Locate the cell with the specified text and output its [X, Y] center coordinate. 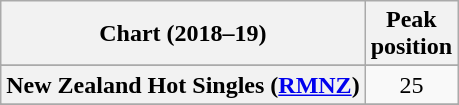
Peakposition [411, 34]
New Zealand Hot Singles (RMNZ) [183, 85]
Chart (2018–19) [183, 34]
25 [411, 85]
